Find where the given text appears and provide that cell's center as [X, Y] coordinate. 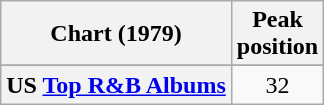
32 [277, 85]
Peakposition [277, 34]
US Top R&B Albums [116, 85]
Chart (1979) [116, 34]
